Capture the cell that displays the provided text and extract its (x, y) central coordinate. 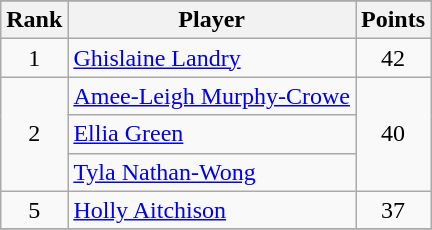
37 (394, 210)
40 (394, 134)
Points (394, 20)
Rank (34, 20)
42 (394, 58)
Amee-Leigh Murphy-Crowe (212, 96)
1 (34, 58)
Tyla Nathan-Wong (212, 172)
Player (212, 20)
Ghislaine Landry (212, 58)
5 (34, 210)
Holly Aitchison (212, 210)
Ellia Green (212, 134)
2 (34, 134)
